Scan for the cell matching the given text and deliver its (x, y) coordinate at center. 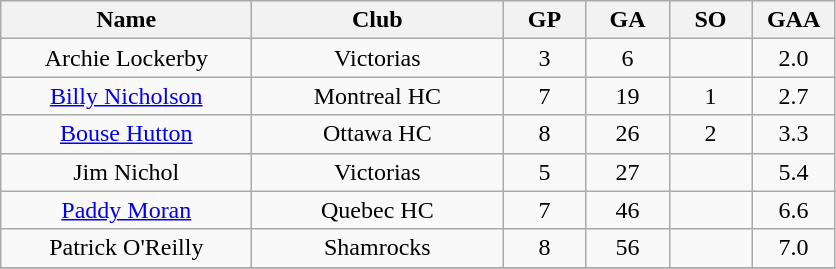
2 (710, 134)
Paddy Moran (126, 210)
6 (628, 58)
46 (628, 210)
SO (710, 20)
Name (126, 20)
6.6 (794, 210)
Club (378, 20)
Patrick O'Reilly (126, 248)
Billy Nicholson (126, 96)
5.4 (794, 172)
GA (628, 20)
26 (628, 134)
5 (544, 172)
27 (628, 172)
Ottawa HC (378, 134)
Bouse Hutton (126, 134)
Montreal HC (378, 96)
19 (628, 96)
2.7 (794, 96)
3.3 (794, 134)
Archie Lockerby (126, 58)
Jim Nichol (126, 172)
56 (628, 248)
Quebec HC (378, 210)
1 (710, 96)
GAA (794, 20)
GP (544, 20)
Shamrocks (378, 248)
7.0 (794, 248)
2.0 (794, 58)
3 (544, 58)
